Return the [x, y] coordinate for the center point of the cell that contains the specified text.  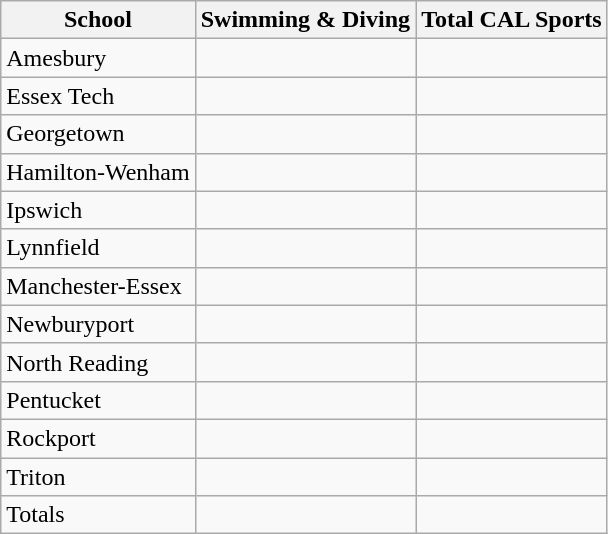
Rockport [98, 438]
Swimming & Diving [305, 20]
Essex Tech [98, 96]
North Reading [98, 362]
Georgetown [98, 134]
School [98, 20]
Pentucket [98, 400]
Totals [98, 515]
Ipswich [98, 210]
Newburyport [98, 324]
Hamilton-Wenham [98, 172]
Amesbury [98, 58]
Manchester-Essex [98, 286]
Triton [98, 477]
Total CAL Sports [512, 20]
Lynnfield [98, 248]
